Capture the cell that displays the provided text and extract its [X, Y] central coordinate. 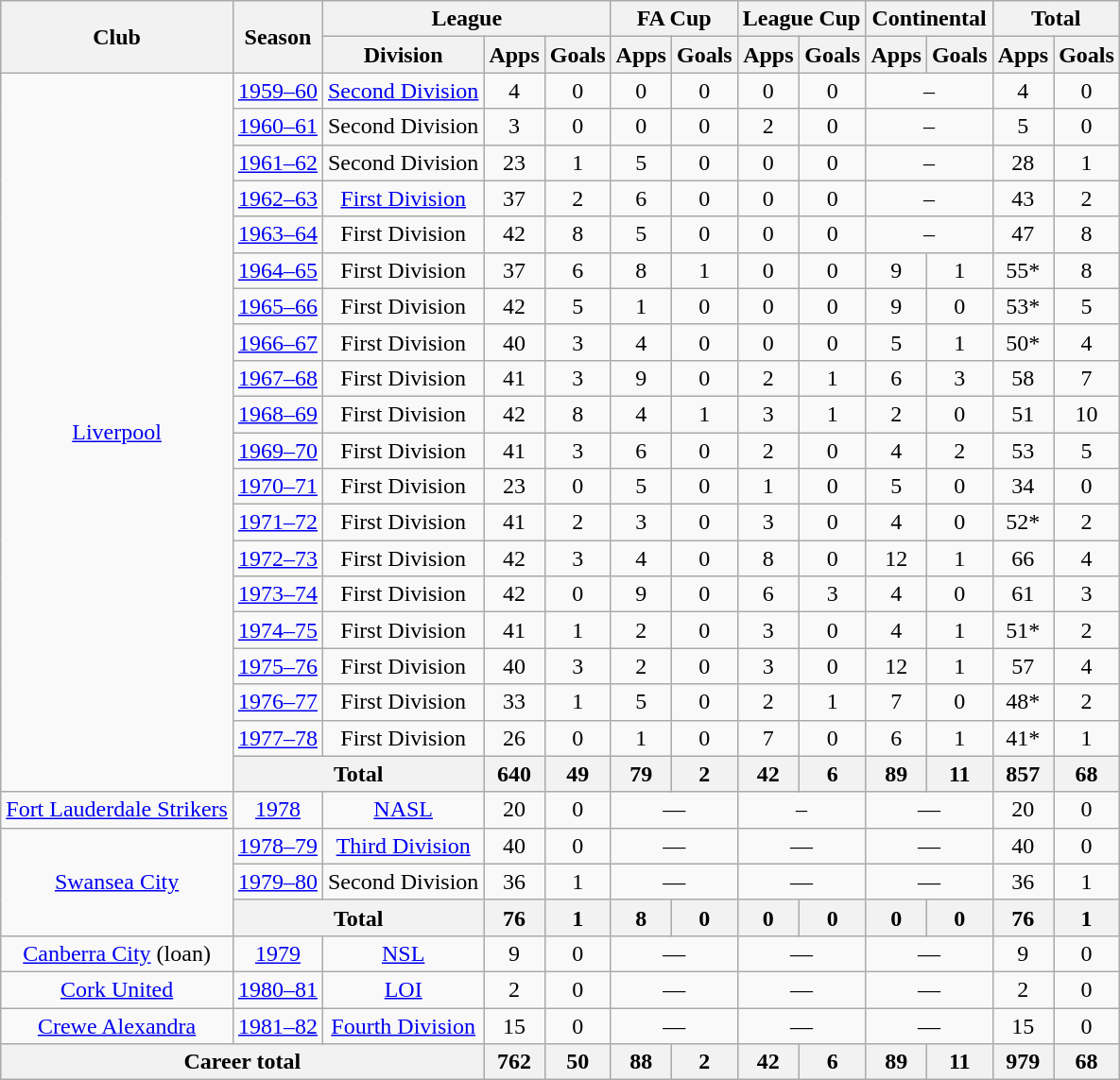
43 [1023, 198]
51 [1023, 414]
48* [1023, 702]
41* [1023, 738]
88 [641, 1062]
1967–68 [278, 378]
NASL [403, 810]
51* [1023, 630]
Season [278, 37]
53* [1023, 306]
League Cup [801, 19]
Division [403, 55]
26 [514, 738]
1962–63 [278, 198]
Fort Lauderdale Strikers [117, 810]
33 [514, 702]
58 [1023, 378]
28 [1023, 163]
Crewe Alexandra [117, 1025]
1980–81 [278, 989]
1961–62 [278, 163]
Club [117, 37]
50* [1023, 342]
1975–76 [278, 666]
1972–73 [278, 558]
1971–72 [278, 523]
1963–64 [278, 234]
FA Cup [674, 19]
1970–71 [278, 487]
55* [1023, 270]
1973–74 [278, 594]
1959–60 [278, 91]
61 [1023, 594]
762 [514, 1062]
LOI [403, 989]
Canberra City (loan) [117, 953]
Cork United [117, 989]
1965–66 [278, 306]
1974–75 [278, 630]
640 [514, 774]
52* [1023, 523]
79 [641, 774]
Fourth Division [403, 1025]
57 [1023, 666]
1960–61 [278, 127]
34 [1023, 487]
50 [577, 1062]
1977–78 [278, 738]
49 [577, 774]
1964–65 [278, 270]
League [467, 19]
Swansea City [117, 882]
66 [1023, 558]
857 [1023, 774]
1978 [278, 810]
10 [1087, 414]
979 [1023, 1062]
Third Division [403, 846]
1981–82 [278, 1025]
NSL [403, 953]
1979–80 [278, 882]
47 [1023, 234]
Career total [242, 1062]
Continental [929, 19]
1966–67 [278, 342]
53 [1023, 451]
Liverpool [117, 433]
1979 [278, 953]
1968–69 [278, 414]
1978–79 [278, 846]
1969–70 [278, 451]
1976–77 [278, 702]
